Detect which cell encompasses the target text, then output its [x, y] center coordinate. 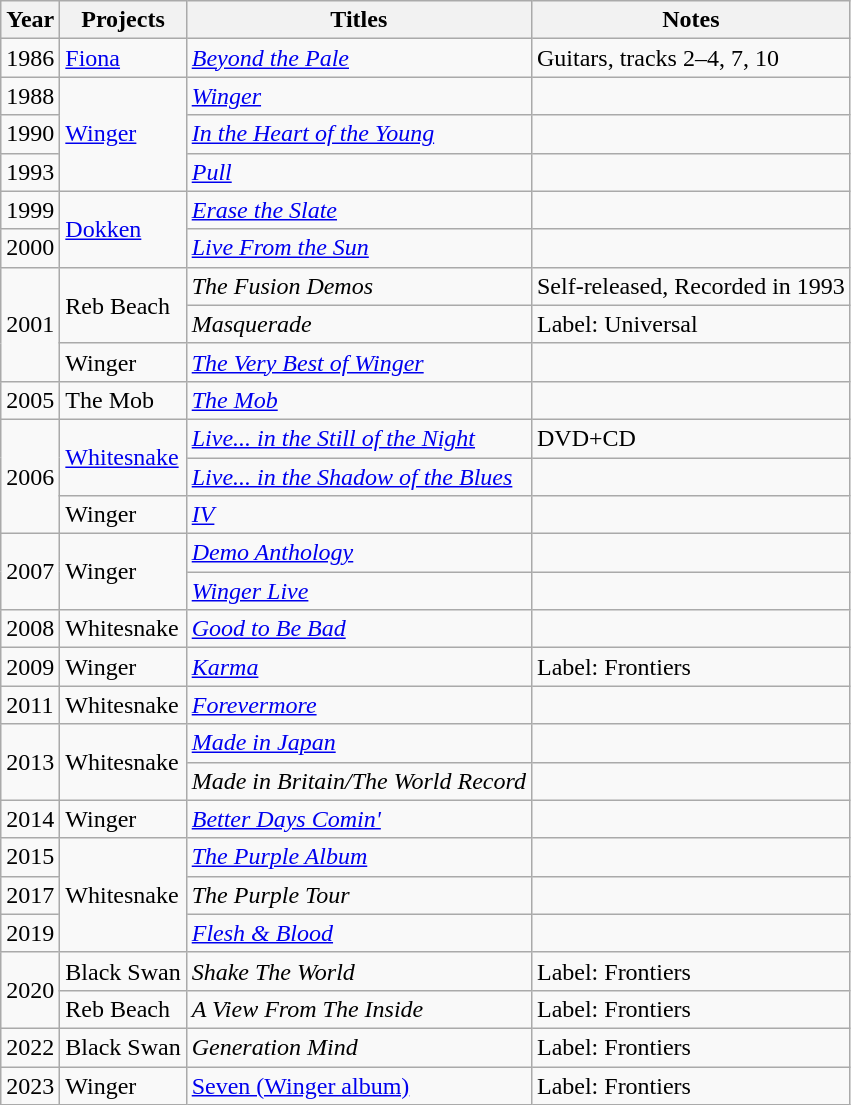
Erase the Slate [358, 210]
2007 [30, 572]
Masquerade [358, 324]
Better Days Comin' [358, 819]
Winger Live [358, 591]
2015 [30, 857]
Year [30, 20]
Label: Universal [690, 324]
Karma [358, 667]
Seven (Winger album) [358, 1085]
2013 [30, 762]
Flesh & Blood [358, 933]
IV [358, 515]
1988 [30, 96]
2006 [30, 476]
The Very Best of Winger [358, 362]
A View From The Inside [358, 1009]
1993 [30, 172]
2017 [30, 895]
2001 [30, 324]
Dokken [123, 229]
Titles [358, 20]
Made in Britain/The World Record [358, 781]
Notes [690, 20]
Demo Anthology [358, 553]
2014 [30, 819]
DVD+CD [690, 438]
Pull [358, 172]
In the Heart of the Young [358, 134]
2011 [30, 705]
1999 [30, 210]
2019 [30, 933]
1990 [30, 134]
The Purple Tour [358, 895]
Live... in the Still of the Night [358, 438]
Guitars, tracks 2–4, 7, 10 [690, 58]
Shake The World [358, 971]
Forevermore [358, 705]
2005 [30, 400]
Beyond the Pale [358, 58]
2022 [30, 1047]
1986 [30, 58]
2000 [30, 248]
Live... in the Shadow of the Blues [358, 477]
Live From the Sun [358, 248]
Made in Japan [358, 743]
2023 [30, 1085]
2008 [30, 629]
2020 [30, 990]
Projects [123, 20]
Fiona [123, 58]
Good to Be Bad [358, 629]
The Purple Album [358, 857]
Generation Mind [358, 1047]
Self-released, Recorded in 1993 [690, 286]
The Fusion Demos [358, 286]
2009 [30, 667]
